For the text-containing cell, return its midpoint in (X, Y) coordinate format. 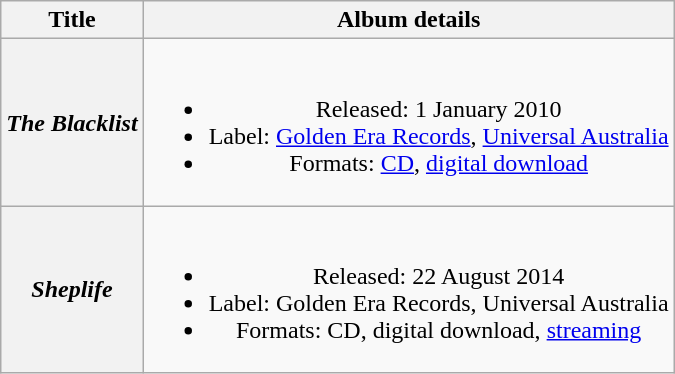
The Blacklist (72, 122)
Album details (408, 20)
Released: 1 January 2010Label: Golden Era Records, Universal AustraliaFormats: CD, digital download (408, 122)
Sheplife (72, 290)
Title (72, 20)
Released: 22 August 2014Label: Golden Era Records, Universal AustraliaFormats: CD, digital download, streaming (408, 290)
